Extract the (x, y) coordinate from the center of the cell holding the provided text.  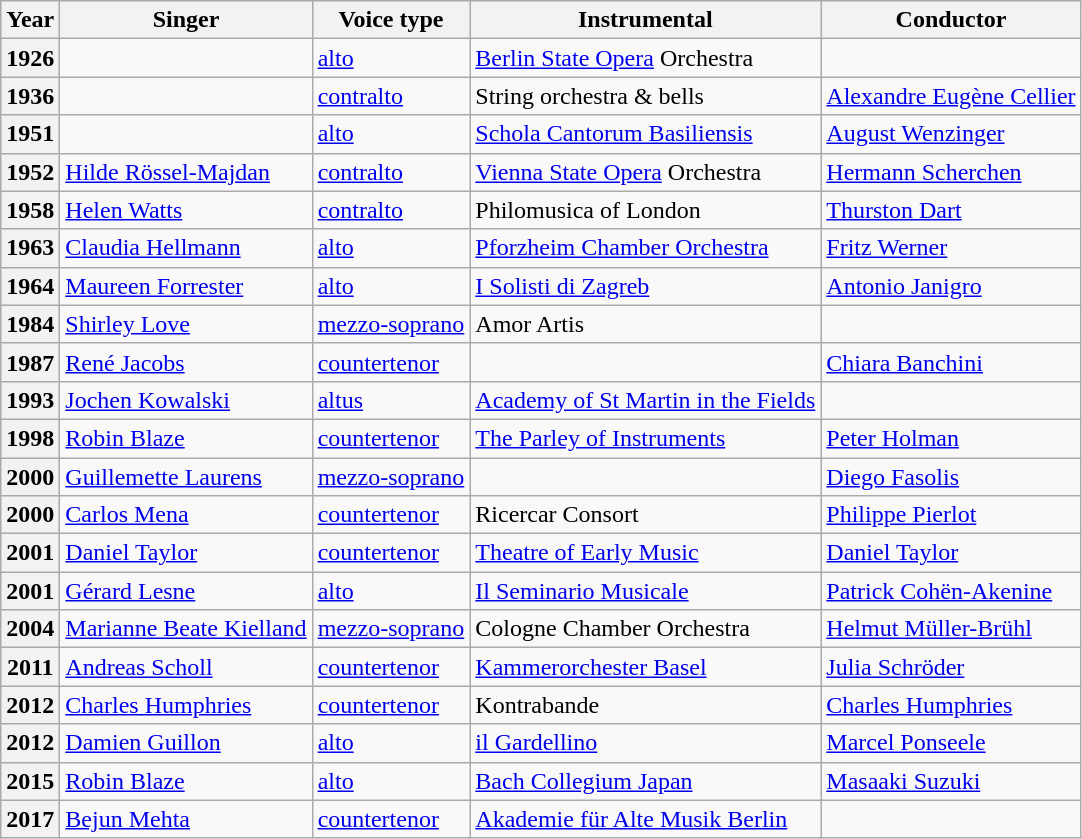
Year (30, 20)
2011 (30, 667)
Guillemette Laurens (186, 477)
August Wenzinger (951, 134)
Peter Holman (951, 438)
The Parley of Instruments (646, 438)
Philomusica of London (646, 210)
Masaaki Suzuki (951, 781)
Conductor (951, 20)
Hilde Rössel-Majdan (186, 172)
Singer (186, 20)
1984 (30, 324)
Kontrabande (646, 705)
Marianne Beate Kielland (186, 629)
Patrick Cohën-Akenine (951, 591)
1951 (30, 134)
Vienna State Opera Orchestra (646, 172)
Helmut Müller-Brühl (951, 629)
Amor Artis (646, 324)
Helen Watts (186, 210)
2017 (30, 819)
Berlin State Opera Orchestra (646, 58)
I Solisti di Zagreb (646, 286)
Theatre of Early Music (646, 553)
René Jacobs (186, 362)
Carlos Mena (186, 515)
1926 (30, 58)
Instrumental (646, 20)
Fritz Werner (951, 248)
2004 (30, 629)
1993 (30, 400)
1936 (30, 96)
Cologne Chamber Orchestra (646, 629)
Kammerorchester Basel (646, 667)
1958 (30, 210)
Bach Collegium Japan (646, 781)
Julia Schröder (951, 667)
Academy of St Martin in the Fields (646, 400)
Shirley Love (186, 324)
Philippe Pierlot (951, 515)
1963 (30, 248)
il Gardellino (646, 743)
Schola Cantorum Basiliensis (646, 134)
Damien Guillon (186, 743)
Gérard Lesne (186, 591)
Maureen Forrester (186, 286)
Pforzheim Chamber Orchestra (646, 248)
Thurston Dart (951, 210)
Alexandre Eugène Cellier (951, 96)
Voice type (391, 20)
Chiara Banchini (951, 362)
2015 (30, 781)
Antonio Janigro (951, 286)
Andreas Scholl (186, 667)
altus (391, 400)
Marcel Ponseele (951, 743)
1987 (30, 362)
1952 (30, 172)
Ricercar Consort (646, 515)
1998 (30, 438)
Hermann Scherchen (951, 172)
Bejun Mehta (186, 819)
String orchestra & bells (646, 96)
1964 (30, 286)
Akademie für Alte Musik Berlin (646, 819)
Jochen Kowalski (186, 400)
Diego Fasolis (951, 477)
Il Seminario Musicale (646, 591)
Claudia Hellmann (186, 248)
